Determine the [X, Y] coordinate at the center of the cell enclosing the given text.  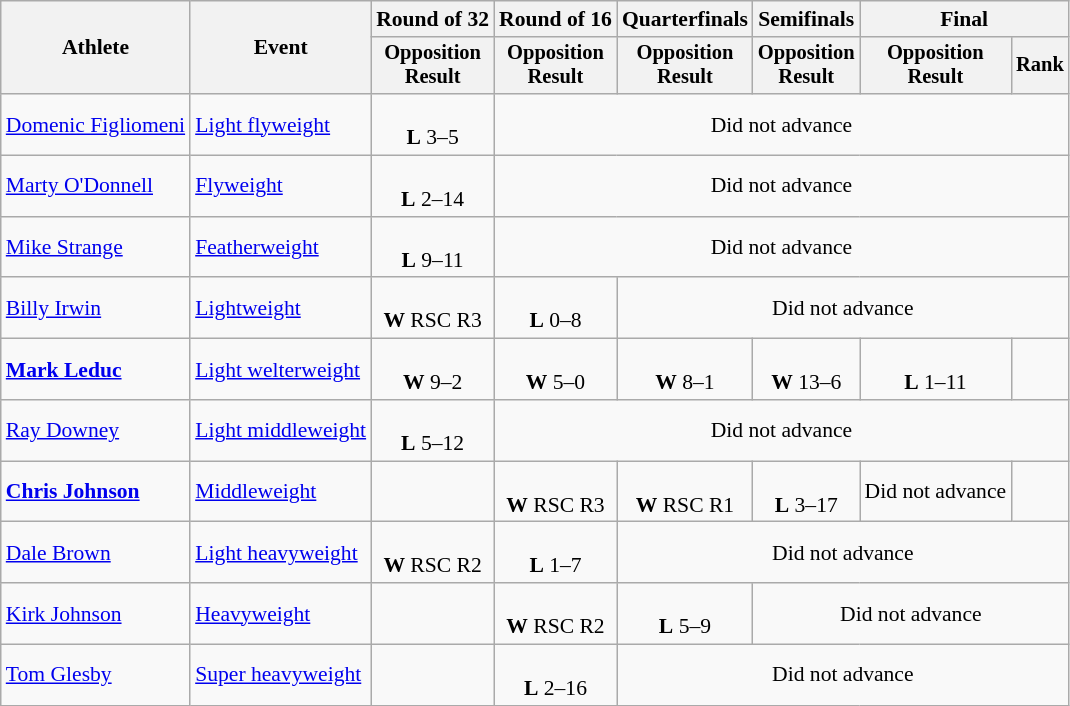
Mark Leduc [96, 370]
Light heavyweight [280, 552]
L 3–5 [432, 124]
Ray Downey [96, 430]
Light middleweight [280, 430]
Final [964, 19]
W RSC R1 [685, 492]
Domenic Figliomeni [96, 124]
Kirk Johnson [96, 614]
Event [280, 48]
Tom Glesby [96, 676]
W 13–6 [806, 370]
Flyweight [280, 186]
Semifinals [806, 19]
L 9–11 [432, 248]
W 9–2 [432, 370]
L 5–9 [685, 614]
Rank [1040, 66]
W 8–1 [685, 370]
Round of 32 [432, 19]
L 3–17 [806, 492]
Marty O'Donnell [96, 186]
L 2–16 [556, 676]
Billy Irwin [96, 308]
L 5–12 [432, 430]
Round of 16 [556, 19]
Mike Strange [96, 248]
W 5–0 [556, 370]
Heavyweight [280, 614]
Light flyweight [280, 124]
Lightweight [280, 308]
Athlete [96, 48]
L 1–7 [556, 552]
Quarterfinals [685, 19]
Light welterweight [280, 370]
Chris Johnson [96, 492]
Featherweight [280, 248]
Middleweight [280, 492]
Super heavyweight [280, 676]
Dale Brown [96, 552]
L 1–11 [936, 370]
L 0–8 [556, 308]
L 2–14 [432, 186]
